Find where the given text appears and provide that cell's center as [x, y] coordinate. 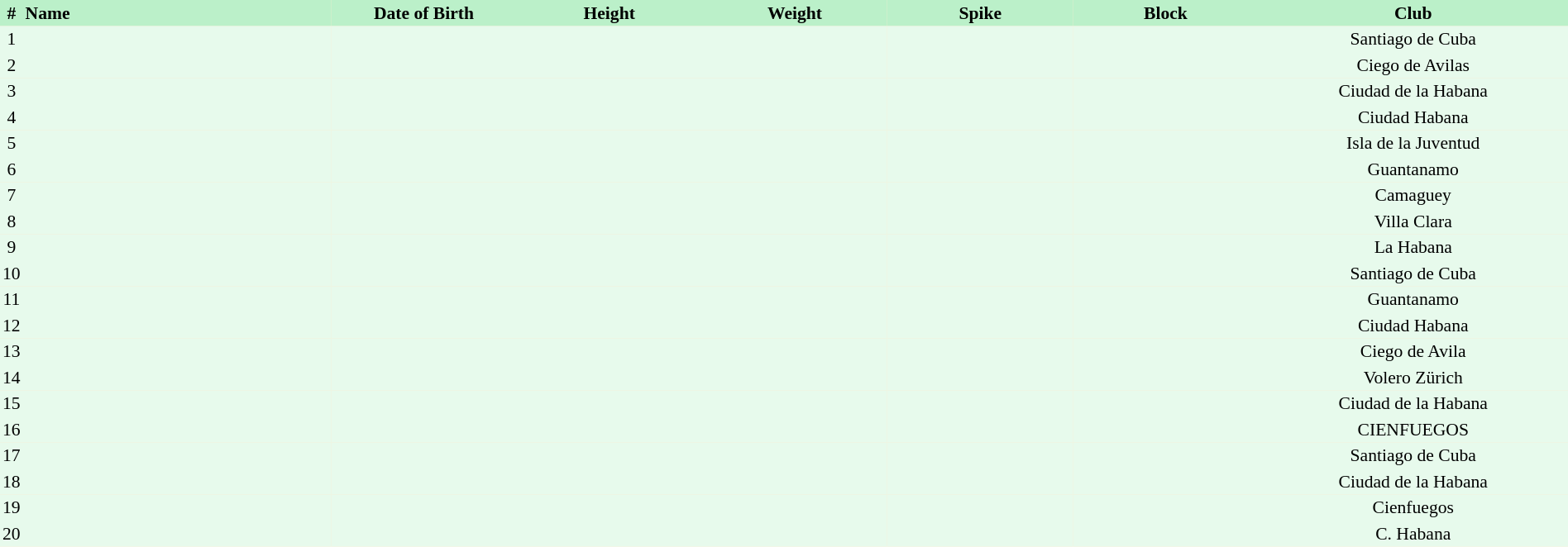
Ciego de Avila [1413, 352]
Villa Clara [1413, 221]
Camaguey [1413, 195]
Spike [980, 13]
15 [12, 403]
La Habana [1413, 248]
C. Habana [1413, 534]
Block [1165, 13]
Isla de la Juventud [1413, 144]
1 [12, 40]
Date of Birth [423, 13]
10 [12, 273]
20 [12, 534]
18 [12, 482]
16 [12, 430]
# [12, 13]
Ciego de Avilas [1413, 65]
Club [1413, 13]
4 [12, 117]
3 [12, 91]
17 [12, 456]
11 [12, 299]
5 [12, 144]
8 [12, 221]
13 [12, 352]
9 [12, 248]
CIENFUEGOS [1413, 430]
6 [12, 169]
Weight [795, 13]
2 [12, 65]
12 [12, 326]
Cienfuegos [1413, 507]
Name [177, 13]
14 [12, 378]
Volero Zürich [1413, 378]
7 [12, 195]
Height [609, 13]
19 [12, 507]
